Output the (x, y) coordinate of the center of the cell containing the given text.  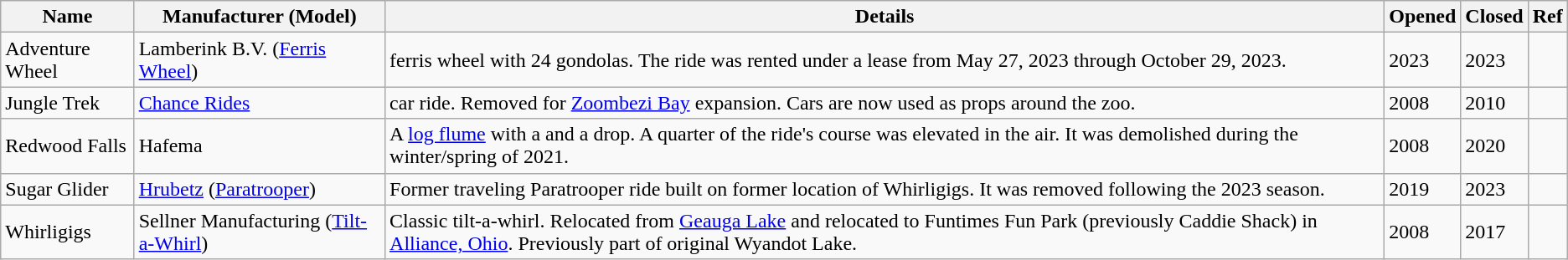
2020 (1494, 145)
2017 (1494, 232)
Closed (1494, 17)
Hafema (260, 145)
2010 (1494, 103)
Name (67, 17)
Chance Rides (260, 103)
Manufacturer (Model) (260, 17)
Hrubetz (Paratrooper) (260, 189)
Sugar Glider (67, 189)
Details (885, 17)
ferris wheel with 24 gondolas. The ride was rented under a lease from May 27, 2023 through October 29, 2023. (885, 60)
Whirligigs (67, 232)
Jungle Trek (67, 103)
Redwood Falls (67, 145)
Lamberink B.V. (Ferris Wheel) (260, 60)
Adventure Wheel (67, 60)
2019 (1422, 189)
Ref (1548, 17)
Sellner Manufacturing (Tilt-a-Whirl) (260, 232)
A log flume with a and a drop. A quarter of the ride's course was elevated in the air. It was demolished during the winter/spring of 2021. (885, 145)
car ride. Removed for Zoombezi Bay expansion. Cars are now used as props around the zoo. (885, 103)
Opened (1422, 17)
Former traveling Paratrooper ride built on former location of Whirligigs. It was removed following the 2023 season. (885, 189)
